Determine the [x, y] coordinate at the center of the cell enclosing the given text.  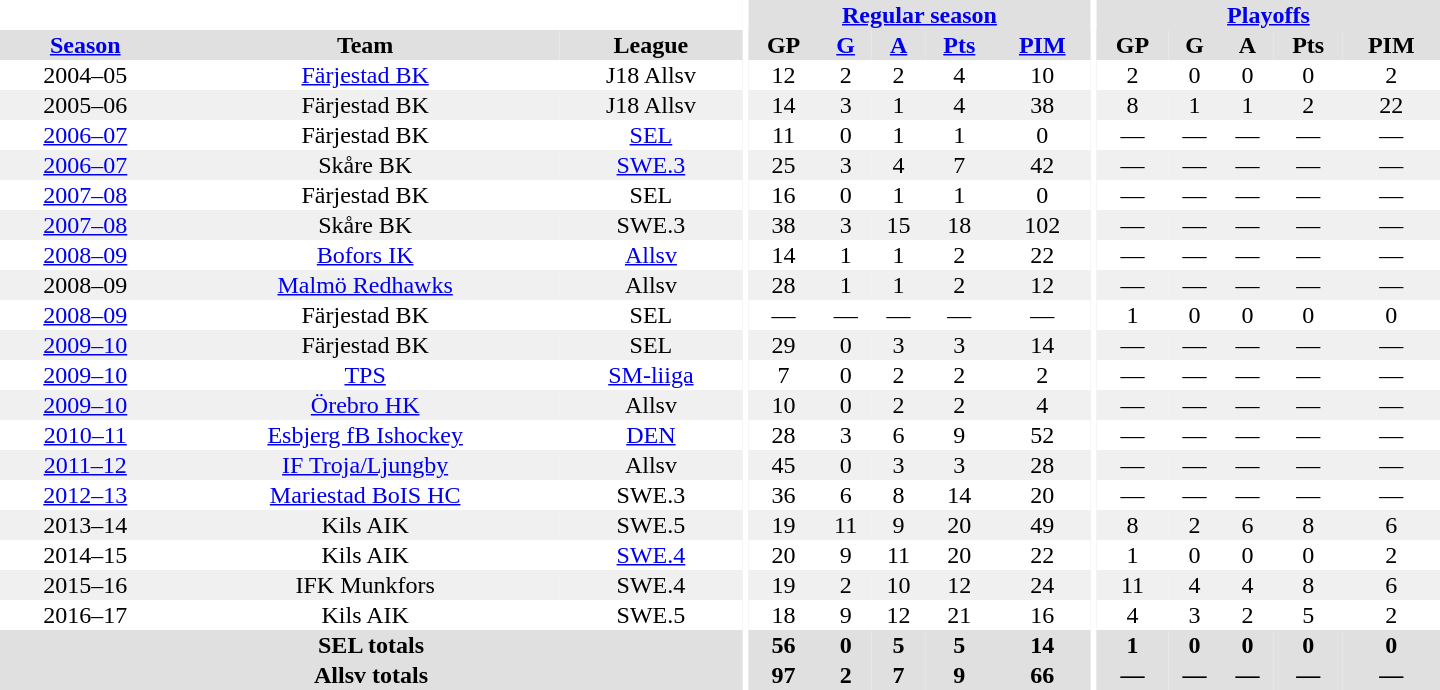
IFK Munkfors [366, 585]
SM-liiga [651, 375]
Esbjerg fB Ishockey [366, 435]
TPS [366, 375]
2011–12 [86, 465]
102 [1042, 225]
36 [784, 495]
Allsv totals [371, 675]
24 [1042, 585]
29 [784, 345]
25 [784, 165]
SEL totals [371, 645]
52 [1042, 435]
Playoffs [1268, 15]
21 [960, 615]
2016–17 [86, 615]
IF Troja/Ljungby [366, 465]
15 [898, 225]
45 [784, 465]
DEN [651, 435]
66 [1042, 675]
2010–11 [86, 435]
2005–06 [86, 105]
2004–05 [86, 75]
Season [86, 45]
2012–13 [86, 495]
Malmö Redhawks [366, 285]
Mariestad BoIS HC [366, 495]
Bofors IK [366, 255]
League [651, 45]
2015–16 [86, 585]
Regular season [920, 15]
Örebro HK [366, 405]
2013–14 [86, 525]
2014–15 [86, 555]
97 [784, 675]
49 [1042, 525]
42 [1042, 165]
56 [784, 645]
Team [366, 45]
